Extract the (X, Y) coordinate from the center of the cell holding the provided text.  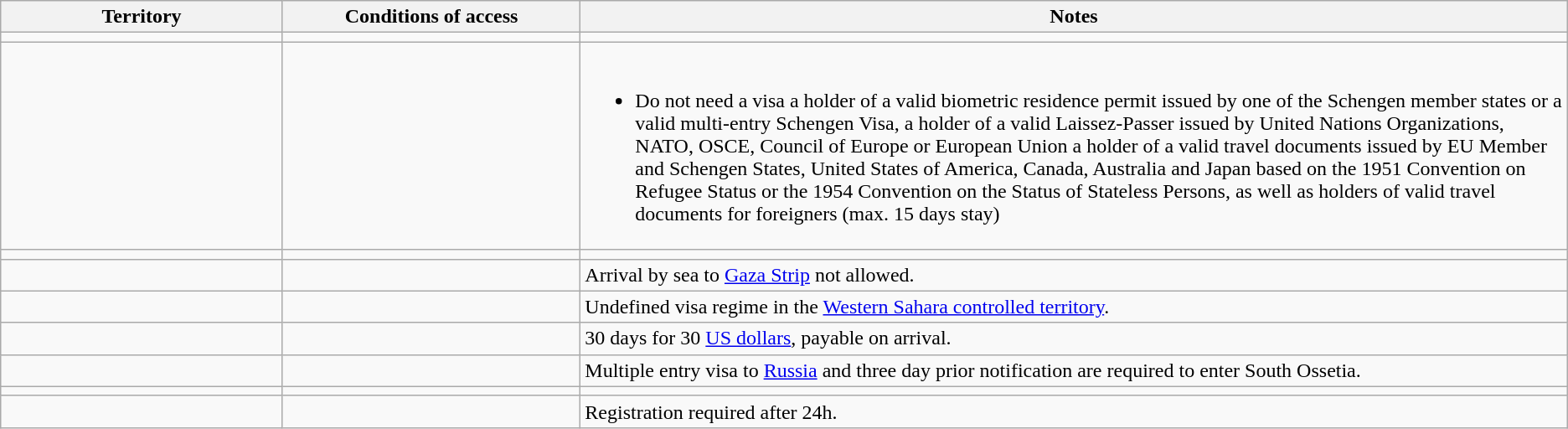
Undefined visa regime in the Western Sahara controlled territory. (1074, 307)
Registration required after 24h. (1074, 411)
Notes (1074, 17)
Multiple entry visa to Russia and three day prior notification are required to enter South Ossetia. (1074, 370)
Conditions of access (431, 17)
Territory (142, 17)
30 days for 30 US dollars, payable on arrival. (1074, 339)
Arrival by sea to Gaza Strip not allowed. (1074, 275)
